Find where the given text appears and provide that cell's center as [X, Y] coordinate. 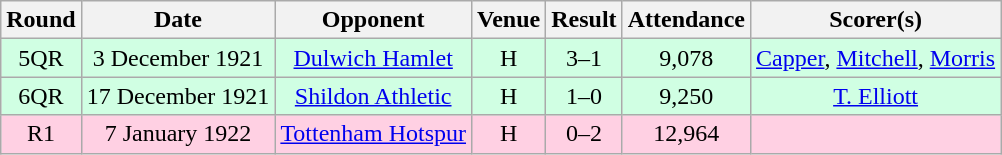
Shildon Athletic [374, 96]
Attendance [686, 20]
R1 [41, 134]
T. Elliott [876, 96]
Venue [509, 20]
Date [178, 20]
6QR [41, 96]
Result [584, 20]
Round [41, 20]
9,078 [686, 58]
7 January 1922 [178, 134]
Opponent [374, 20]
3 December 1921 [178, 58]
0–2 [584, 134]
Dulwich Hamlet [374, 58]
3–1 [584, 58]
Capper, Mitchell, Morris [876, 58]
1–0 [584, 96]
5QR [41, 58]
12,964 [686, 134]
Scorer(s) [876, 20]
Tottenham Hotspur [374, 134]
17 December 1921 [178, 96]
9,250 [686, 96]
